Output the (X, Y) coordinate of the center of the cell containing the given text.  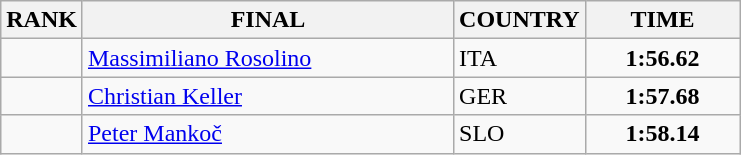
GER (520, 96)
1:56.62 (662, 58)
COUNTRY (520, 20)
TIME (662, 20)
Massimiliano Rosolino (268, 58)
1:58.14 (662, 134)
SLO (520, 134)
RANK (42, 20)
Peter Mankoč (268, 134)
1:57.68 (662, 96)
Christian Keller (268, 96)
FINAL (268, 20)
ITA (520, 58)
